Find where the given text appears and provide that cell's center as [x, y] coordinate. 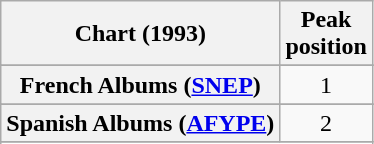
Spanish Albums (AFYPE) [140, 123]
Peakposition [326, 34]
2 [326, 123]
French Albums (SNEP) [140, 85]
Chart (1993) [140, 34]
1 [326, 85]
